Scan for the cell matching the given text and deliver its (x, y) coordinate at center. 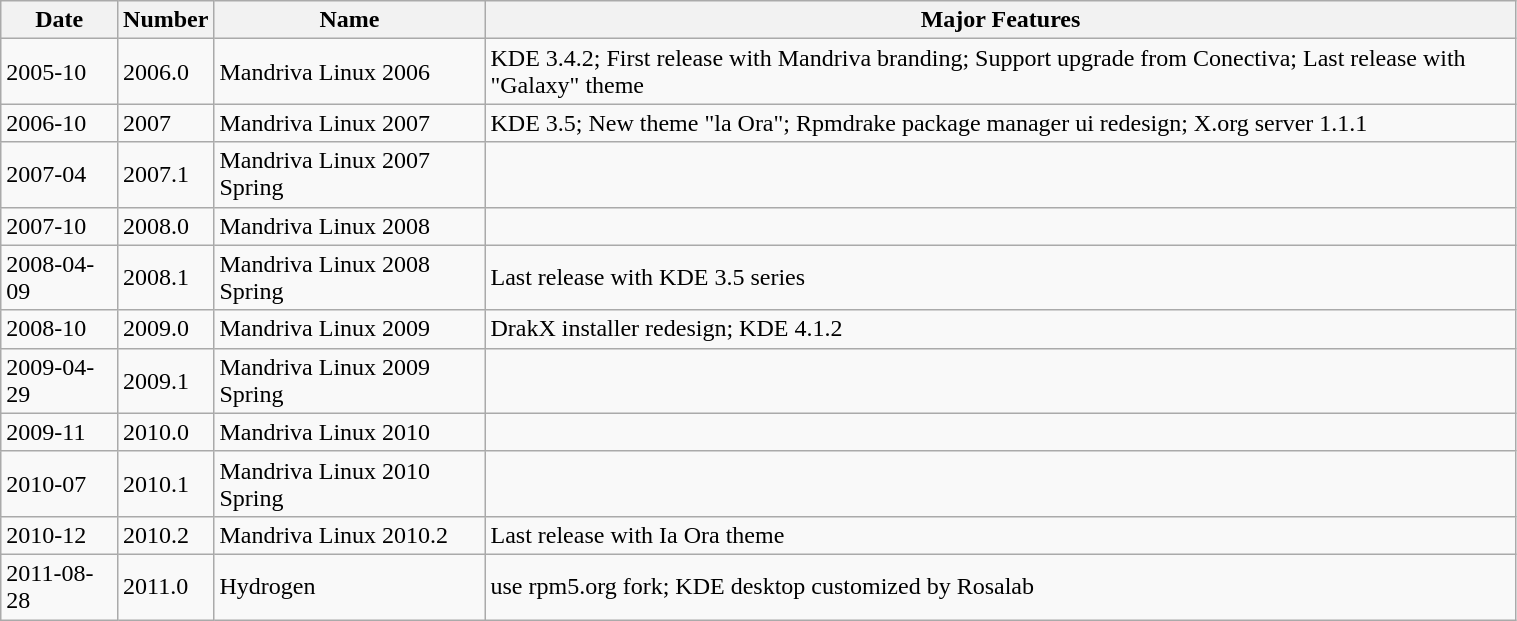
use rpm5.org fork; KDE desktop customized by Rosalab (1000, 586)
2009-04-29 (60, 380)
Major Features (1000, 20)
2007.1 (166, 174)
2005-10 (60, 72)
2010-07 (60, 484)
Mandriva Linux 2010.2 (350, 535)
Mandriva Linux 2007 Spring (350, 174)
Last release with Ia Ora theme (1000, 535)
2007 (166, 123)
2008.0 (166, 226)
Mandriva Linux 2009 Spring (350, 380)
2009.1 (166, 380)
Mandriva Linux 2006 (350, 72)
2009-11 (60, 432)
2010.1 (166, 484)
Mandriva Linux 2008 Spring (350, 278)
Last release with KDE 3.5 series (1000, 278)
Name (350, 20)
2008-10 (60, 329)
Hydrogen (350, 586)
Mandriva Linux 2010 Spring (350, 484)
2010-12 (60, 535)
2010.0 (166, 432)
2007-04 (60, 174)
2008-04-09 (60, 278)
Mandriva Linux 2008 (350, 226)
2006-10 (60, 123)
2010.2 (166, 535)
2008.1 (166, 278)
Mandriva Linux 2009 (350, 329)
2007-10 (60, 226)
2011-08-28 (60, 586)
Date (60, 20)
2011.0 (166, 586)
2009.0 (166, 329)
KDE 3.5; New theme "la Ora"; Rpmdrake package manager ui redesign; X.org server 1.1.1 (1000, 123)
Mandriva Linux 2007 (350, 123)
Mandriva Linux 2010 (350, 432)
2006.0 (166, 72)
Number (166, 20)
KDE 3.4.2; First release with Mandriva branding; Support upgrade from Conectiva; Last release with "Galaxy" theme (1000, 72)
DrakX installer redesign; KDE 4.1.2 (1000, 329)
